Determine the (x, y) coordinate at the center of the cell enclosing the given text.  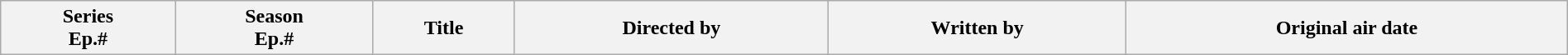
Written by (978, 28)
SeriesEp.# (88, 28)
Original air date (1347, 28)
Directed by (672, 28)
Title (443, 28)
SeasonEp.# (275, 28)
